Determine the [X, Y] coordinate at the center of the cell enclosing the given text.  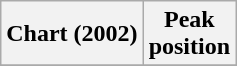
Chart (2002) [72, 34]
Peak position [189, 34]
